Extract the (x, y) coordinate from the center of the cell holding the provided text.  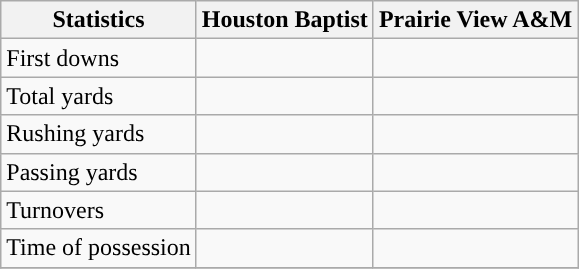
Passing yards (99, 172)
Time of possession (99, 248)
Rushing yards (99, 134)
Statistics (99, 20)
First downs (99, 58)
Total yards (99, 96)
Houston Baptist (284, 20)
Prairie View A&M (475, 20)
Turnovers (99, 210)
